For the text-containing cell, return its midpoint in (X, Y) coordinate format. 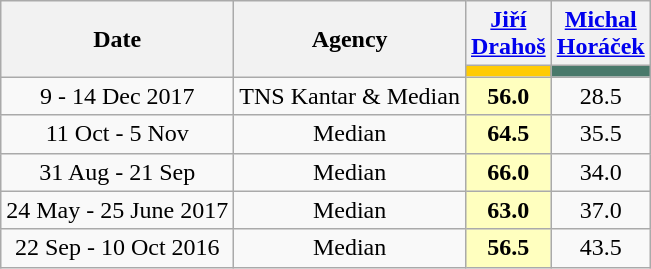
56.0 (508, 96)
35.5 (600, 134)
Michal Horáček (600, 34)
Date (118, 39)
24 May - 25 June 2017 (118, 210)
66.0 (508, 172)
31 Aug - 21 Sep (118, 172)
Jiří Drahoš (508, 34)
28.5 (600, 96)
56.5 (508, 248)
TNS Kantar & Median (350, 96)
63.0 (508, 210)
22 Sep - 10 Oct 2016 (118, 248)
37.0 (600, 210)
64.5 (508, 134)
9 - 14 Dec 2017 (118, 96)
11 Oct - 5 Nov (118, 134)
43.5 (600, 248)
Agency (350, 39)
34.0 (600, 172)
